Identify which cell holds the provided text, then report its (x, y) central coordinate. 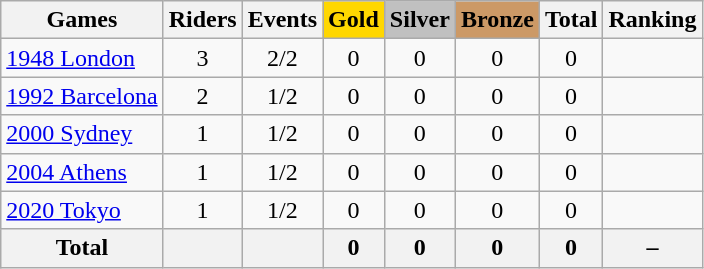
2 (202, 96)
2/2 (282, 58)
Gold (354, 20)
Games (82, 20)
Riders (202, 20)
2020 Tokyo (82, 210)
2000 Sydney (82, 134)
Ranking (652, 20)
– (652, 248)
1992 Barcelona (82, 96)
Events (282, 20)
Silver (420, 20)
2004 Athens (82, 172)
1948 London (82, 58)
3 (202, 58)
Bronze (497, 20)
